From the cell containing the given text, extract its center point as (x, y) coordinate. 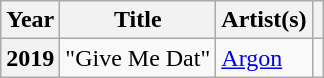
Argon (264, 58)
2019 (30, 58)
Year (30, 20)
Title (138, 20)
Artist(s) (264, 20)
"Give Me Dat" (138, 58)
